Locate the cell with the specified text and output its [X, Y] center coordinate. 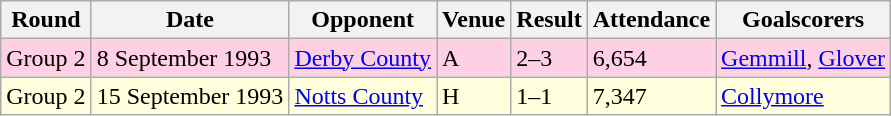
Gemmill, Glover [804, 58]
Round [46, 20]
Date [190, 20]
Attendance [651, 20]
6,654 [651, 58]
Opponent [363, 20]
2–3 [549, 58]
Result [549, 20]
Goalscorers [804, 20]
1–1 [549, 96]
Derby County [363, 58]
Collymore [804, 96]
7,347 [651, 96]
Venue [474, 20]
H [474, 96]
Notts County [363, 96]
15 September 1993 [190, 96]
8 September 1993 [190, 58]
A [474, 58]
